Determine the (X, Y) coordinate at the center of the cell enclosing the given text.  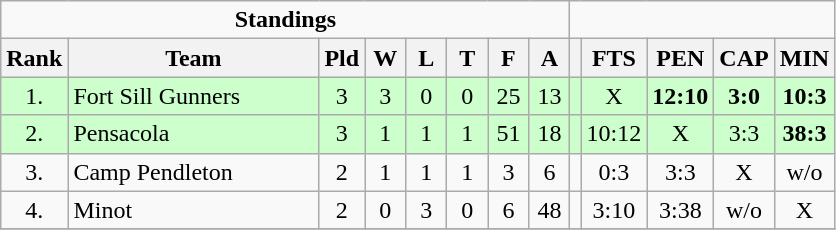
12:10 (680, 96)
51 (508, 134)
2. (34, 134)
FTS (614, 58)
4. (34, 210)
F (508, 58)
A (550, 58)
3. (34, 172)
25 (508, 96)
Camp Pendleton (194, 172)
48 (550, 210)
Minot (194, 210)
CAP (744, 58)
Pld (342, 58)
Team (194, 58)
18 (550, 134)
Fort Sill Gunners (194, 96)
10:12 (614, 134)
PEN (680, 58)
Standings (286, 20)
3:0 (744, 96)
13 (550, 96)
Rank (34, 58)
38:3 (804, 134)
L (426, 58)
3:38 (680, 210)
W (386, 58)
Pensacola (194, 134)
MIN (804, 58)
10:3 (804, 96)
T (468, 58)
1. (34, 96)
0:3 (614, 172)
3:10 (614, 210)
